From the cell containing the given text, extract its center point as (X, Y) coordinate. 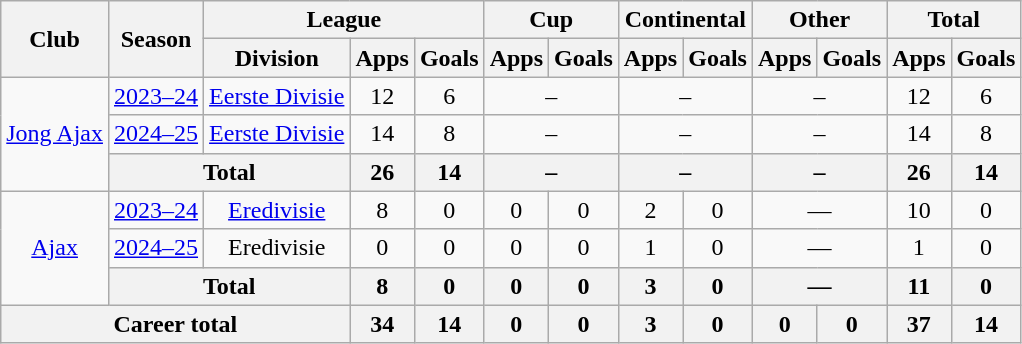
Season (156, 39)
League (344, 20)
2 (650, 210)
Cup (551, 20)
Club (55, 39)
Jong Ajax (55, 134)
10 (919, 210)
Career total (176, 324)
Ajax (55, 248)
37 (919, 324)
Other (819, 20)
Division (277, 58)
34 (382, 324)
11 (919, 286)
Continental (685, 20)
